From the cell containing the given text, extract its center point as [x, y] coordinate. 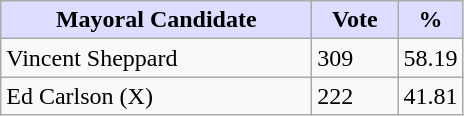
41.81 [430, 96]
Mayoral Candidate [156, 20]
309 [355, 58]
Vincent Sheppard [156, 58]
222 [355, 96]
Ed Carlson (X) [156, 96]
58.19 [430, 58]
% [430, 20]
Vote [355, 20]
